Capture the cell that displays the provided text and extract its (X, Y) central coordinate. 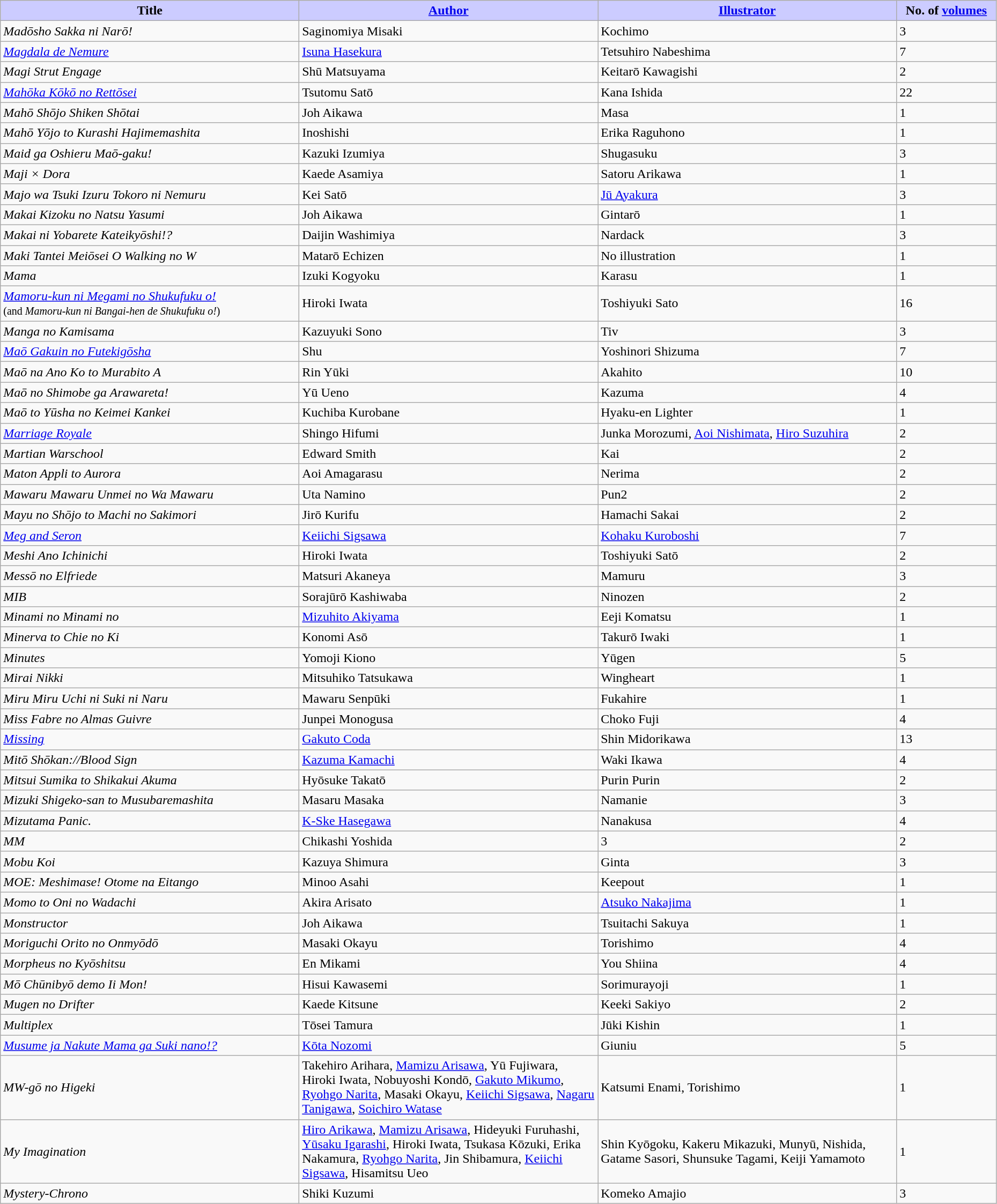
Izuki Kogyoku (448, 276)
Akira Arisato (448, 902)
Author (448, 11)
Shu (448, 352)
Manga no Kamisama (150, 331)
Nerima (748, 474)
Momo to Oni no Wadachi (150, 902)
Toshiyuki Sato (748, 303)
Satoru Arikawa (748, 174)
Martian Warschool (150, 454)
Komeko Amajio (748, 1193)
Maō Gakuin no Futekigōsha (150, 352)
Edward Smith (448, 454)
Kei Satō (448, 194)
En Mikami (448, 964)
Mama (150, 276)
Illustrator (748, 11)
Makai ni Yobarete Kateikyōshi!? (150, 235)
K-Ske Hasegawa (448, 821)
Keitarō Kawagishi (748, 72)
Ninozen (748, 597)
Maji × Dora (150, 174)
Jirō Kurifu (448, 515)
Akahito (748, 372)
Isuna Hasekura (448, 51)
Kazuma (748, 392)
Uta Namino (448, 494)
No illustration (748, 256)
Nardack (748, 235)
Yū Ueno (448, 392)
Katsumi Enami, Torishimo (748, 1087)
MM (150, 841)
Hisui Kawasemi (448, 984)
Mobu Koi (150, 861)
Giuniu (748, 1045)
Gakuto Coda (448, 739)
Jūki Kishin (748, 1025)
Shū Matsuyama (448, 72)
Sorajūrō Kashiwaba (448, 597)
Yomoji Kiono (448, 658)
Maō na Ano Ko to Murabito A (150, 372)
Konomi Asō (448, 637)
Torishimo (748, 943)
Tōsei Tamura (448, 1025)
Shugasuku (748, 153)
Hyaku-en Lighter (748, 413)
Yūgen (748, 658)
Choko Fuji (748, 719)
Matarō Echizen (448, 256)
Tsutomu Satō (448, 92)
Miss Fabre no Almas Guivre (150, 719)
My Imagination (150, 1151)
Shiki Kuzumi (448, 1193)
13 (947, 739)
Ginta (748, 861)
MW-gō no Higeki (150, 1087)
Mamuru (748, 576)
Tsuitachi Sakuya (748, 923)
Junka Morozumi, Aoi Nishimata, Hiro Suzuhira (748, 433)
Shin Midorikawa (748, 739)
Karasu (748, 276)
MIB (150, 597)
Kuchiba Kurobane (448, 413)
Purin Purin (748, 780)
Takurō Iwaki (748, 637)
Mamoru-kun ni Megami no Shukufuku o!(and Mamoru-kun ni Bangai-hen de Shukufuku o!) (150, 303)
Mizutama Panic. (150, 821)
Mystery-Chrono (150, 1193)
Fukahire (748, 698)
Kaede Asamiya (448, 174)
Gintarō (748, 214)
Mitsuhiko Tatsukawa (448, 678)
10 (947, 372)
Kazuma Kamachi (448, 760)
Shin Kyōgoku, Kakeru Mikazuki, Munyū, Nishida, Gatame Sasori, Shunsuke Tagami, Keiji Yamamoto (748, 1151)
Tiv (748, 331)
Aoi Amagarasu (448, 474)
Miru Miru Uchi ni Suki ni Naru (150, 698)
Makai Kizoku no Natsu Yasumi (150, 214)
Toshiyuki Satō (748, 555)
Chikashi Yoshida (448, 841)
Rin Yūki (448, 372)
Minutes (150, 658)
Pun2 (748, 494)
Masa (748, 113)
Atsuko Nakajima (748, 902)
Musume ja Nakute Mama ga Suki nano!? (150, 1045)
Mugen no Drifter (150, 1005)
Mahōka Kōkō no Rettōsei (150, 92)
Morpheus no Kyōshitsu (150, 964)
Wingheart (748, 678)
Moriguchi Orito no Onmyōdō (150, 943)
Mō Chūnibyō demo Ii Mon! (150, 984)
Title (150, 11)
Keepout (748, 882)
Maō no Shimobe ga Arawareta! (150, 392)
16 (947, 303)
Kōta Nozomi (448, 1045)
Minoo Asahi (448, 882)
Mizuhito Akiyama (448, 617)
Monstructor (150, 923)
Namanie (748, 800)
Mitsui Sumika to Shikakui Akuma (150, 780)
You Shiina (748, 964)
Jū Ayakura (748, 194)
Maid ga Oshieru Maō-gaku! (150, 153)
Kochimo (748, 31)
Marriage Royale (150, 433)
Sorimurayoji (748, 984)
Minerva to Chie no Ki (150, 637)
Kana Ishida (748, 92)
Keiichi Sigsawa (448, 535)
No. of volumes (947, 11)
Matsuri Akaneya (448, 576)
Tetsuhiro Nabeshima (748, 51)
Mirai Nikki (150, 678)
Mawaru Senpūki (448, 698)
Mitō Shōkan://Blood Sign (150, 760)
Yoshinori Shizuma (748, 352)
Mahō Shōjo Shiken Shōtai (150, 113)
Saginomiya Misaki (448, 31)
Daijin Washimiya (448, 235)
Meg and Seron (150, 535)
Masaru Masaka (448, 800)
Waki Ikawa (748, 760)
22 (947, 92)
Multiplex (150, 1025)
Keeki Sakiyo (748, 1005)
Masaki Okayu (448, 943)
Kaede Kitsune (448, 1005)
Kai (748, 454)
Messō no Elfriede (150, 576)
Erika Raguhono (748, 133)
Maki Tantei Meiōsei O Walking no W (150, 256)
Magi Strut Engage (150, 72)
Majo wa Tsuki Izuru Tokoro ni Nemuru (150, 194)
Mahō Yōjo to Kurashi Hajimemashita (150, 133)
Kohaku Kuroboshi (748, 535)
Maō to Yūsha no Keimei Kankei (150, 413)
Inoshishi (448, 133)
Meshi Ano Ichinichi (150, 555)
Mawaru Mawaru Unmei no Wa Mawaru (150, 494)
Mayu no Shōjo to Machi no Sakimori (150, 515)
Mizuki Shigeko-san to Musubaremashita (150, 800)
Madōsho Sakka ni Narō! (150, 31)
Kazuki Izumiya (448, 153)
Maton Appli to Aurora (150, 474)
Kazuyuki Sono (448, 331)
Junpei Monogusa (448, 719)
Missing (150, 739)
Hamachi Sakai (748, 515)
Magdala de Nemure (150, 51)
Nanakusa (748, 821)
Eeji Komatsu (748, 617)
Minami no Minami no (150, 617)
Shingo Hifumi (448, 433)
MOE: Meshimase! Otome na Eitango (150, 882)
Kazuya Shimura (448, 861)
Hyōsuke Takatō (448, 780)
